Identify which cell holds the provided text, then report its [x, y] central coordinate. 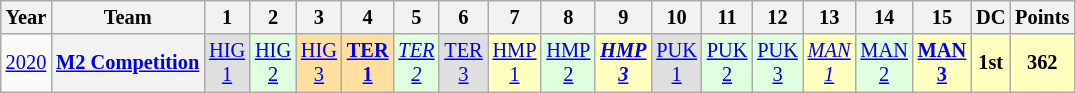
Points [1042, 17]
HMP1 [515, 63]
PUK1 [676, 63]
362 [1042, 63]
TER2 [416, 63]
8 [568, 17]
14 [884, 17]
TER1 [368, 63]
13 [830, 17]
M2 Competition [128, 63]
3 [319, 17]
MAN2 [884, 63]
HMP3 [623, 63]
MAN3 [942, 63]
HIG2 [273, 63]
PUK3 [777, 63]
10 [676, 17]
11 [727, 17]
PUK2 [727, 63]
1st [990, 63]
7 [515, 17]
HIG3 [319, 63]
TER3 [463, 63]
DC [990, 17]
5 [416, 17]
2020 [26, 63]
15 [942, 17]
4 [368, 17]
12 [777, 17]
MAN1 [830, 63]
HMP2 [568, 63]
Year [26, 17]
Team [128, 17]
1 [227, 17]
9 [623, 17]
2 [273, 17]
HIG1 [227, 63]
6 [463, 17]
